Locate the cell with the specified text and output its (x, y) center coordinate. 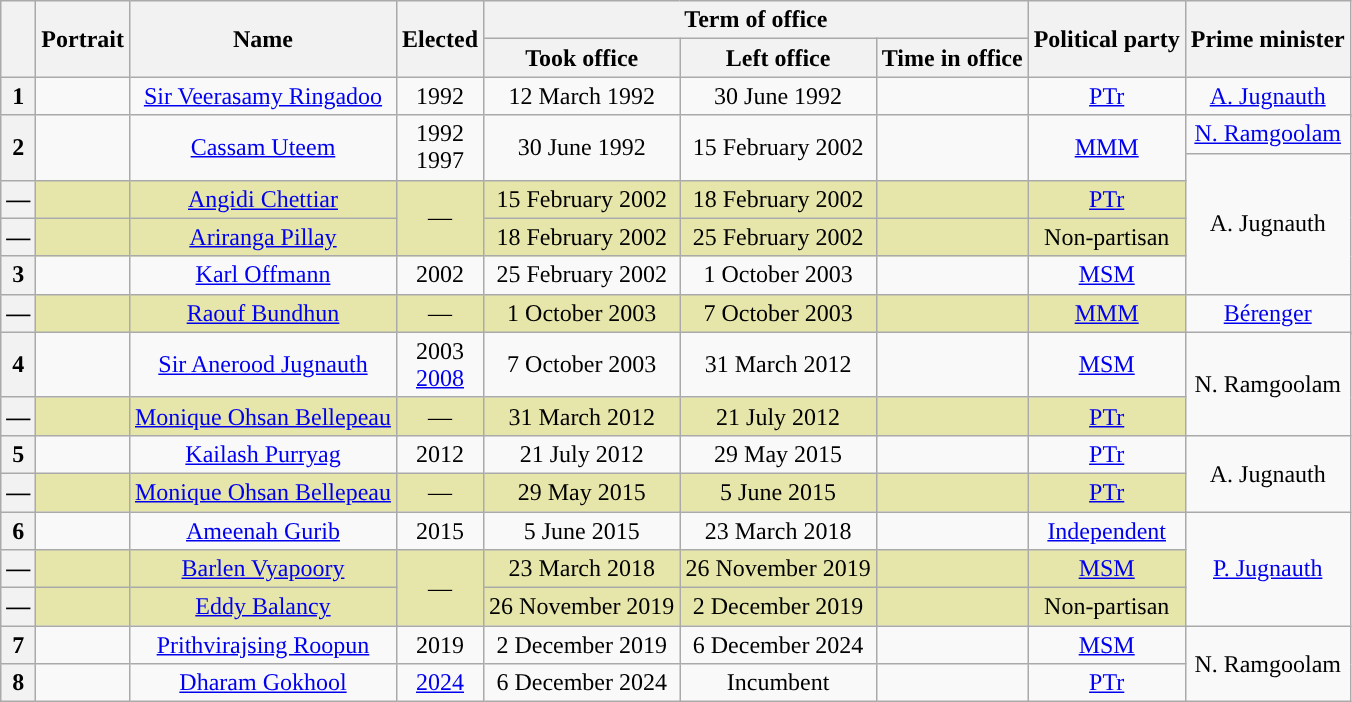
Left office (778, 58)
12 March 1992 (582, 96)
Sir Anerood Jugnauth (262, 364)
P. Jugnauth (1268, 569)
Independent (1106, 531)
Eddy Balancy (262, 607)
1992 (440, 96)
Took office (582, 58)
Raouf Bundhun (262, 313)
1 (18, 96)
8 (18, 683)
Political party (1106, 39)
19921997 (440, 148)
2019 (440, 645)
Ameenah Gurib (262, 531)
6 (18, 531)
Incumbent (778, 683)
Portrait (83, 39)
Term of office (756, 20)
2015 (440, 531)
Kailash Purryag (262, 454)
4 (18, 364)
2 (18, 148)
Barlen Vyapoory (262, 569)
Ariranga Pillay (262, 237)
Dharam Gokhool (262, 683)
3 (18, 275)
Prithvirajsing Roopun (262, 645)
2002 (440, 275)
2024 (440, 683)
Sir Veerasamy Ringadoo (262, 96)
20032008 (440, 364)
Time in office (952, 58)
7 (18, 645)
Prime minister (1268, 39)
Cassam Uteem (262, 148)
Bérenger (1268, 313)
Angidi Chettiar (262, 199)
5 (18, 454)
2012 (440, 454)
Elected (440, 39)
Karl Offmann (262, 275)
Name (262, 39)
